Return the (x, y) coordinate for the center point of the cell that contains the specified text.  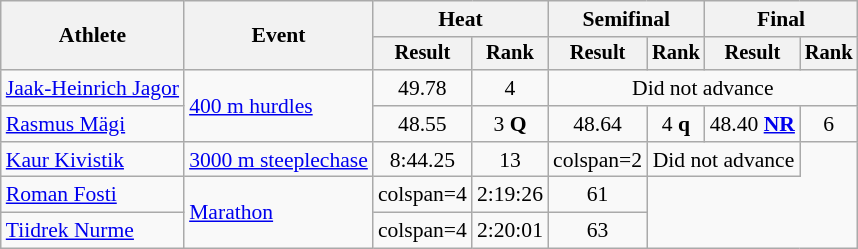
Kaur Kivistik (92, 160)
Rasmus Mägi (92, 124)
3 Q (510, 124)
4 (510, 88)
4 q (676, 124)
400 m hurdles (278, 106)
49.78 (422, 88)
Athlete (92, 36)
2:19:26 (510, 195)
Jaak-Heinrich Jagor (92, 88)
Roman Fosti (92, 195)
3000 m steeplechase (278, 160)
63 (598, 231)
8:44.25 (422, 160)
Semifinal (626, 19)
48.64 (598, 124)
colspan=2 (598, 160)
Marathon (278, 212)
13 (510, 160)
48.40 NR (752, 124)
6 (829, 124)
2:20:01 (510, 231)
Final (782, 19)
48.55 (422, 124)
61 (598, 195)
Tiidrek Nurme (92, 231)
Heat (460, 19)
Event (278, 36)
